Extract the [x, y] coordinate from the center of the cell holding the provided text.  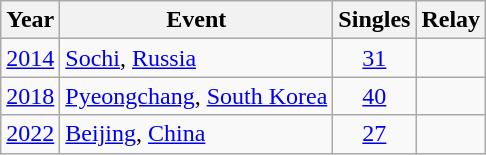
2022 [30, 134]
Singles [374, 20]
40 [374, 96]
Relay [451, 20]
2014 [30, 58]
27 [374, 134]
Beijing, China [196, 134]
Pyeongchang, South Korea [196, 96]
Event [196, 20]
Year [30, 20]
Sochi, Russia [196, 58]
31 [374, 58]
2018 [30, 96]
